Locate the cell with the specified text and output its (x, y) center coordinate. 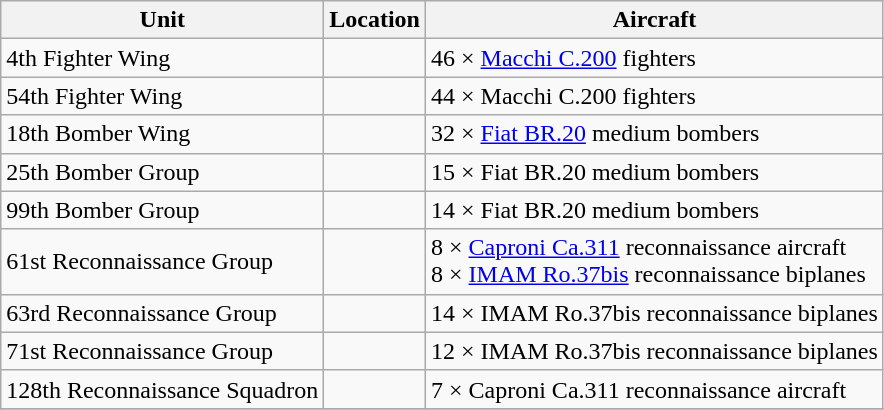
25th Bomber Group (162, 172)
99th Bomber Group (162, 210)
63rd Reconnaissance Group (162, 313)
Unit (162, 20)
71st Reconnaissance Group (162, 351)
18th Bomber Wing (162, 134)
Location (375, 20)
61st Reconnaissance Group (162, 262)
8 × Caproni Ca.311 reconnaissance aircraft8 × IMAM Ro.37bis reconnaissance biplanes (654, 262)
7 × Caproni Ca.311 reconnaissance aircraft (654, 389)
15 × Fiat BR.20 medium bombers (654, 172)
Aircraft (654, 20)
54th Fighter Wing (162, 96)
14 × IMAM Ro.37bis reconnaissance biplanes (654, 313)
46 × Macchi C.200 fighters (654, 58)
44 × Macchi C.200 fighters (654, 96)
128th Reconnaissance Squadron (162, 389)
12 × IMAM Ro.37bis reconnaissance biplanes (654, 351)
4th Fighter Wing (162, 58)
14 × Fiat BR.20 medium bombers (654, 210)
32 × Fiat BR.20 medium bombers (654, 134)
